Identify which cell holds the provided text, then report its (x, y) central coordinate. 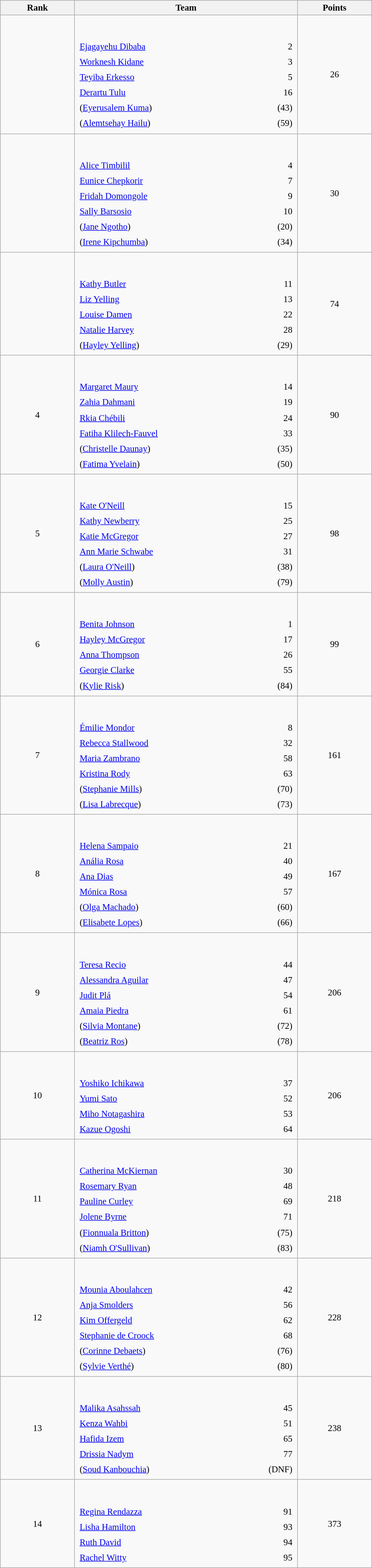
28 (270, 330)
51 (264, 1423)
42 (274, 1289)
(Olga Machado) (162, 907)
Catherina McKiernan 30 Rosemary Ryan 48 Pauline Curley 69 Jolene Byrne 71 (Fionnuala Britton) (75) (Niamh O'Sullivan) (83) (186, 1199)
Worknesh Kidane (164, 62)
Alessandra Aguilar (163, 980)
Miho Notagashira (169, 1114)
Catherina McKiernan (166, 1171)
(Soud Kanbouchia) (156, 1470)
(Silvia Montane) (163, 1026)
Yoshiko Ichikawa 37 Yumi Sato 52 Miho Notagashira 53 Kazue Ogoshi 64 (186, 1096)
69 (274, 1202)
45 (264, 1408)
(84) (272, 686)
Katie McGregor (164, 536)
(Elisabete Lopes) (162, 923)
(Eyerusalem Kuma) (164, 108)
24 (275, 418)
(Christelle Daunay) (166, 449)
55 (272, 670)
Yumi Sato (169, 1098)
61 (272, 1010)
(Fatima Yvelain) (166, 464)
238 (334, 1428)
6 (38, 644)
(Niamh O'Sullivan) (166, 1247)
(Fionnuala Britton) (166, 1232)
Émilie Mondor 8 Rebecca Stallwood 32 Maria Zambrano 58 Kristina Rody 63 (Stephanie Mills) (70) (Lisa Labrecque) (73) (186, 755)
94 (277, 1542)
Margaret Maury (166, 387)
(Jane Ngotho) (163, 226)
Kate O'Neill (164, 505)
31 (274, 552)
19 (275, 402)
Teresa Recio 44 Alessandra Aguilar 47 Judit Plá 54 Amaia Piedra 61 (Silvia Montane) (72) (Beatriz Ros) (78) (186, 992)
167 (334, 873)
Margaret Maury 14 Zahia Dahmani 19 Rkia Chébili 24 Fatiha Klilech-Fauvel 33 (Christelle Daunay) (35) (Fatima Yvelain) (50) (186, 415)
40 (271, 861)
95 (277, 1557)
228 (334, 1317)
49 (271, 877)
Rank (38, 8)
Drissia Nadym (156, 1454)
Rebecca Stallwood (163, 743)
62 (274, 1320)
22 (270, 314)
(38) (274, 567)
93 (277, 1526)
(75) (274, 1232)
Derartu Tulu (164, 93)
Pauline Curley (166, 1202)
(Kylie Risk) (162, 686)
(83) (274, 1247)
Teresa Recio (163, 965)
Rachel Witty (168, 1557)
52 (278, 1098)
Hayley McGregor (162, 640)
Teyiba Erkesso (164, 77)
(20) (272, 226)
48 (274, 1186)
Jolene Byrne (166, 1217)
1 (272, 624)
(Hayley Yelling) (161, 345)
(Lisa Labrecque) (163, 804)
37 (278, 1083)
(29) (270, 345)
Alice Timbilil 4 Eunice Chepkorir 7 Fridah Domongole 9 Sally Barsosio 10 (Jane Ngotho) (20) (Irene Kipchumba) (34) (186, 193)
Kate O'Neill 15 Kathy Newberry 25 Katie McGregor 27 Ann Marie Schwabe 31 (Laura O'Neill) (38) (Molly Austin) (79) (186, 533)
Rosemary Ryan (166, 1186)
77 (264, 1454)
Fridah Domongole (163, 196)
(34) (272, 242)
Yoshiko Ichikawa (169, 1083)
Georgie Clarke (162, 670)
Natalie Harvey (161, 330)
Kathy Butler (161, 284)
Ruth David (168, 1542)
(Laura O'Neill) (164, 567)
(Molly Austin) (164, 582)
Malika Asahssah (156, 1408)
2 (273, 47)
373 (334, 1524)
27 (274, 536)
(Sylvie Verthé) (165, 1366)
218 (334, 1199)
Lisha Hamilton (168, 1526)
58 (272, 758)
44 (272, 965)
(Irene Kipchumba) (163, 242)
161 (334, 755)
(70) (272, 789)
Rkia Chébili (166, 418)
64 (278, 1129)
Louise Damen (161, 314)
16 (273, 93)
Kristina Rody (163, 773)
Helena Sampaio (162, 846)
Émilie Mondor (163, 727)
Mounia Aboulahcen (165, 1289)
98 (334, 533)
(43) (273, 108)
Benita Johnson 1 Hayley McGregor 17 Anna Thompson 26 Georgie Clarke 55 (Kylie Risk) (84) (186, 644)
Kim Offergeld (165, 1320)
Anna Thompson (162, 655)
71 (274, 1217)
(DNF) (264, 1470)
68 (274, 1335)
65 (264, 1439)
(72) (272, 1026)
Liz Yelling (161, 299)
Sally Barsosio (163, 211)
74 (334, 304)
12 (38, 1317)
53 (278, 1114)
(Corinne Debaets) (165, 1351)
Hafida Izem (156, 1439)
33 (275, 433)
Alice Timbilil (163, 165)
(60) (271, 907)
Eunice Chepkorir (163, 181)
Anália Rosa (162, 861)
56 (274, 1305)
Helena Sampaio 21 Anália Rosa 40 Ana Dias 49 Mónica Rosa 57 (Olga Machado) (60) (Elisabete Lopes) (66) (186, 873)
Amaia Piedra (163, 1010)
Points (334, 8)
Ejagayehu Dibaba (164, 47)
Zahia Dahmani (166, 402)
Benita Johnson (162, 624)
17 (272, 640)
(78) (272, 1041)
(73) (272, 804)
(80) (274, 1366)
(76) (274, 1351)
32 (272, 743)
99 (334, 644)
(Stephanie Mills) (163, 789)
57 (271, 892)
(66) (271, 923)
15 (274, 505)
Ejagayehu Dibaba 2 Worknesh Kidane 3 Teyiba Erkesso 5 Derartu Tulu 16 (Eyerusalem Kuma) (43) (Alemtsehay Hailu) (59) (186, 75)
91 (277, 1511)
(59) (273, 123)
Regina Rendazza 91 Lisha Hamilton 93 Ruth David 94 Rachel Witty 95 (186, 1524)
Anja Smolders (165, 1305)
Stephanie de Croock (165, 1335)
90 (334, 415)
Malika Asahssah 45 Kenza Wahbi 51 Hafida Izem 65 Drissia Nadym 77 (Soud Kanbouchia) (DNF) (186, 1428)
(50) (275, 464)
(Beatriz Ros) (163, 1041)
Mounia Aboulahcen 42 Anja Smolders 56 Kim Offergeld 62 Stephanie de Croock 68 (Corinne Debaets) (76) (Sylvie Verthé) (80) (186, 1317)
(35) (275, 449)
Kathy Newberry (164, 521)
Regina Rendazza (168, 1511)
47 (272, 980)
Ana Dias (162, 877)
Team (186, 8)
Kenza Wahbi (156, 1423)
Kathy Butler 11 Liz Yelling 13 Louise Damen 22 Natalie Harvey 28 (Hayley Yelling) (29) (186, 304)
Maria Zambrano (163, 758)
21 (271, 846)
25 (274, 521)
Judit Plá (163, 995)
54 (272, 995)
Mónica Rosa (162, 892)
63 (272, 773)
Ann Marie Schwabe (164, 552)
(79) (274, 582)
3 (273, 62)
Kazue Ogoshi (169, 1129)
Fatiha Klilech-Fauvel (166, 433)
(Alemtsehay Hailu) (164, 123)
